Output the (X, Y) coordinate of the center of the cell containing the given text.  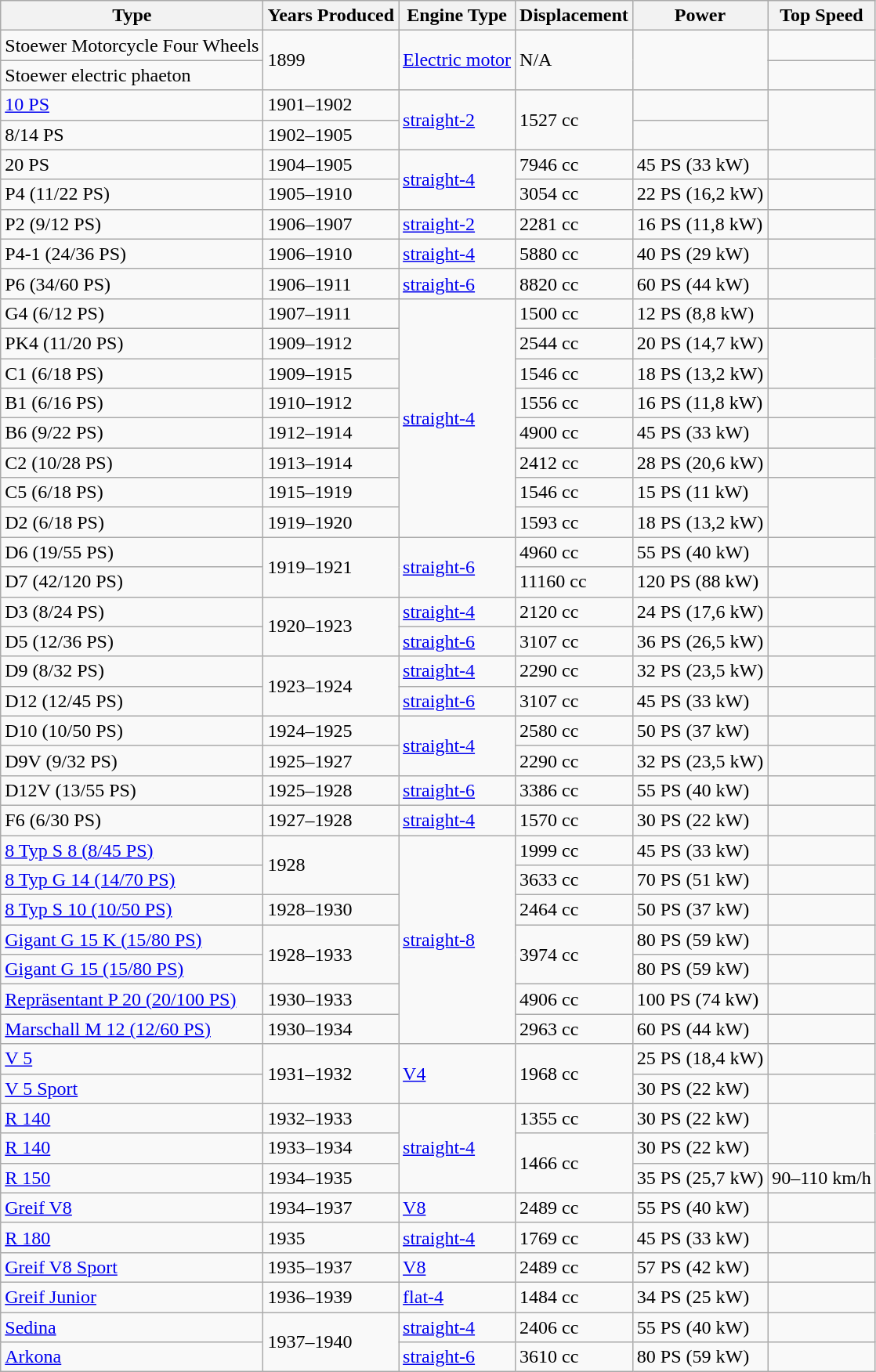
C5 (6/18 PS) (132, 493)
1915–1919 (331, 493)
R 150 (132, 1178)
1923–1924 (331, 686)
2963 cc (574, 1029)
10 PS (132, 105)
1484 cc (574, 1297)
1924–1925 (331, 731)
2412 cc (574, 463)
Years Produced (331, 16)
flat-4 (458, 1297)
P4-1 (24/36 PS) (132, 254)
100 PS (74 kW) (700, 999)
PK4 (11/20 PS) (132, 343)
1919–1921 (331, 567)
20 PS (132, 164)
36 PS (26,5 kW) (700, 641)
8820 cc (574, 283)
2464 cc (574, 910)
1355 cc (574, 1118)
90–110 km/h (822, 1178)
P6 (34/60 PS) (132, 283)
Arkona (132, 1357)
1906–1910 (331, 254)
1902–1905 (331, 135)
D6 (19/55 PS) (132, 552)
Sedina (132, 1327)
Stoewer Motorcycle Four Wheels (132, 45)
1932–1933 (331, 1118)
2120 cc (574, 612)
G4 (6/12 PS) (132, 313)
1500 cc (574, 313)
V 5 (132, 1059)
straight-8 (458, 939)
1899 (331, 60)
5880 cc (574, 254)
1935–1937 (331, 1267)
D2 (6/18 PS) (132, 522)
1769 cc (574, 1237)
Gigant G 15 K (15/80 PS) (132, 940)
Type (132, 16)
1925–1928 (331, 790)
1556 cc (574, 403)
8 Typ G 14 (14/70 PS) (132, 880)
D9V (9/32 PS) (132, 760)
1912–1914 (331, 433)
8 Typ S 8 (8/45 PS) (132, 850)
C1 (6/18 PS) (132, 374)
4900 cc (574, 433)
4906 cc (574, 999)
Repräsentant P 20 (20/100 PS) (132, 999)
1593 cc (574, 522)
D5 (12/36 PS) (132, 641)
8 Typ S 10 (10/50 PS) (132, 910)
35 PS (25,7 kW) (700, 1178)
3610 cc (574, 1357)
B6 (9/22 PS) (132, 433)
Marschall M 12 (12/60 PS) (132, 1029)
Greif V8 Sport (132, 1267)
D3 (8/24 PS) (132, 612)
1907–1911 (331, 313)
1570 cc (574, 820)
Greif Junior (132, 1297)
12 PS (8,8 kW) (700, 313)
57 PS (42 kW) (700, 1267)
Stoewer electric phaeton (132, 75)
1527 cc (574, 120)
N/A (574, 60)
1999 cc (574, 850)
1906–1907 (331, 224)
1919–1920 (331, 522)
1928–1933 (331, 955)
1920–1923 (331, 626)
V4 (458, 1074)
24 PS (17,6 kW) (700, 612)
4960 cc (574, 552)
Greif V8 (132, 1208)
40 PS (29 kW) (700, 254)
1934–1937 (331, 1208)
34 PS (25 kW) (700, 1297)
25 PS (18,4 kW) (700, 1059)
Engine Type (458, 16)
R 180 (132, 1237)
2281 cc (574, 224)
3974 cc (574, 955)
1905–1910 (331, 194)
1909–1912 (331, 343)
D12 (12/45 PS) (132, 701)
1935 (331, 1237)
D7 (42/120 PS) (132, 582)
1933–1934 (331, 1148)
11160 cc (574, 582)
1937–1940 (331, 1342)
1901–1902 (331, 105)
1909–1915 (331, 374)
2406 cc (574, 1327)
28 PS (20,6 kW) (700, 463)
1936–1939 (331, 1297)
B1 (6/16 PS) (132, 403)
1931–1932 (331, 1074)
P2 (9/12 PS) (132, 224)
1930–1933 (331, 999)
2580 cc (574, 731)
20 PS (14,7 kW) (700, 343)
3054 cc (574, 194)
C2 (10/28 PS) (132, 463)
3633 cc (574, 880)
D9 (8/32 PS) (132, 671)
Top Speed (822, 16)
22 PS (16,2 kW) (700, 194)
1928 (331, 865)
1928–1930 (331, 910)
Power (700, 16)
2544 cc (574, 343)
Electric motor (458, 60)
1930–1934 (331, 1029)
3386 cc (574, 790)
7946 cc (574, 164)
1906–1911 (331, 283)
Displacement (574, 16)
F6 (6/30 PS) (132, 820)
D12V (13/55 PS) (132, 790)
P4 (11/22 PS) (132, 194)
120 PS (88 kW) (700, 582)
1913–1914 (331, 463)
V 5 Sport (132, 1089)
1904–1905 (331, 164)
8/14 PS (132, 135)
15 PS (11 kW) (700, 493)
Gigant G 15 (15/80 PS) (132, 969)
1927–1928 (331, 820)
1968 cc (574, 1074)
1910–1912 (331, 403)
1466 cc (574, 1163)
D10 (10/50 PS) (132, 731)
70 PS (51 kW) (700, 880)
1934–1935 (331, 1178)
1925–1927 (331, 760)
